Identify which cell holds the provided text, then report its (x, y) central coordinate. 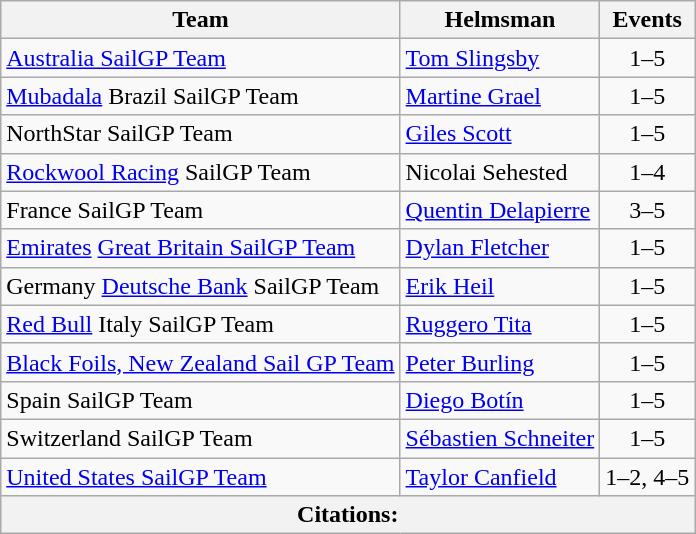
Red Bull Italy SailGP Team (200, 324)
Taylor Canfield (500, 477)
Emirates Great Britain SailGP Team (200, 248)
United States SailGP Team (200, 477)
Diego Botín (500, 400)
Mubadala Brazil SailGP Team (200, 96)
Germany Deutsche Bank SailGP Team (200, 286)
1–2, 4–5 (648, 477)
3–5 (648, 210)
Dylan Fletcher (500, 248)
Giles Scott (500, 134)
Quentin Delapierre (500, 210)
Events (648, 20)
Tom Slingsby (500, 58)
Peter Burling (500, 362)
Spain SailGP Team (200, 400)
Ruggero Tita (500, 324)
Sébastien Schneiter (500, 438)
Citations: (348, 515)
Martine Grael (500, 96)
Australia SailGP Team (200, 58)
Black Foils, New Zealand Sail GP Team (200, 362)
Team (200, 20)
Erik Heil (500, 286)
Switzerland SailGP Team (200, 438)
Nicolai Sehested (500, 172)
NorthStar SailGP Team (200, 134)
Helmsman (500, 20)
France SailGP Team (200, 210)
Rockwool Racing SailGP Team (200, 172)
1–4 (648, 172)
